Provide the [x, y] coordinate of the cell's center where the given text is located.  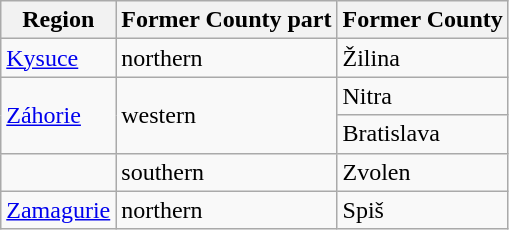
Region [58, 20]
Zamagurie [58, 210]
Bratislava [422, 134]
southern [226, 172]
Záhorie [58, 115]
Former County part [226, 20]
western [226, 115]
Kysuce [58, 58]
Zvolen [422, 172]
Spiš [422, 210]
Nitra [422, 96]
Žilina [422, 58]
Former County [422, 20]
